Extract the [X, Y] coordinate from the center of the cell holding the provided text.  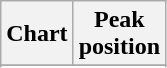
Chart [37, 34]
Peakposition [119, 34]
